Find where the given text appears and provide that cell's center as (X, Y) coordinate. 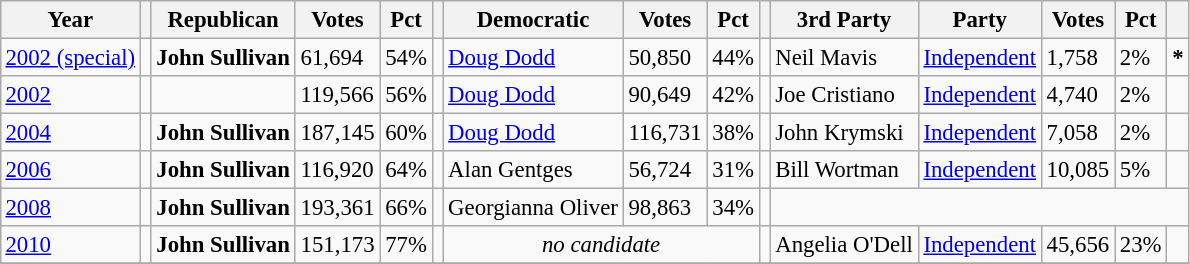
66% (406, 208)
44% (733, 57)
54% (406, 57)
56% (406, 95)
2006 (70, 170)
4,740 (1078, 95)
Georgianna Oliver (533, 208)
60% (406, 133)
* (1178, 57)
31% (733, 170)
116,731 (665, 133)
98,863 (665, 208)
77% (406, 245)
Bill Wortman (844, 170)
42% (733, 95)
Party (980, 20)
2002 (70, 95)
John Krymski (844, 133)
56,724 (665, 170)
Alan Gentges (533, 170)
34% (733, 208)
116,920 (338, 170)
61,694 (338, 57)
5% (1141, 170)
3rd Party (844, 20)
Neil Mavis (844, 57)
Joe Cristiano (844, 95)
Year (70, 20)
2004 (70, 133)
10,085 (1078, 170)
119,566 (338, 95)
187,145 (338, 133)
38% (733, 133)
2010 (70, 245)
no candidate (601, 245)
2002 (special) (70, 57)
23% (1141, 245)
151,173 (338, 245)
50,850 (665, 57)
Angelia O'Dell (844, 245)
1,758 (1078, 57)
7,058 (1078, 133)
Democratic (533, 20)
193,361 (338, 208)
2008 (70, 208)
90,649 (665, 95)
Republican (223, 20)
64% (406, 170)
45,656 (1078, 245)
